Extract the [X, Y] coordinate from the center of the cell holding the provided text.  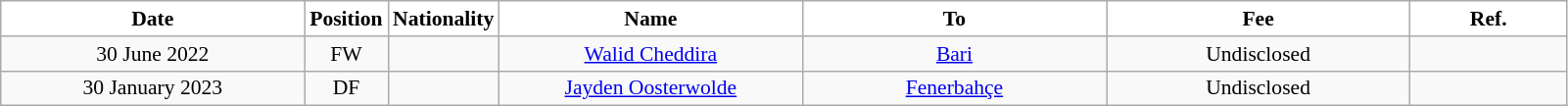
Fenerbahçe [954, 88]
FW [347, 54]
30 June 2022 [153, 54]
Fee [1259, 19]
Ref. [1489, 19]
Position [347, 19]
Jayden Oosterwolde [650, 88]
To [954, 19]
Walid Cheddira [650, 54]
Name [650, 19]
Bari [954, 54]
Nationality [443, 19]
30 January 2023 [153, 88]
DF [347, 88]
Date [153, 19]
